Extract the [X, Y] coordinate from the center of the cell holding the provided text.  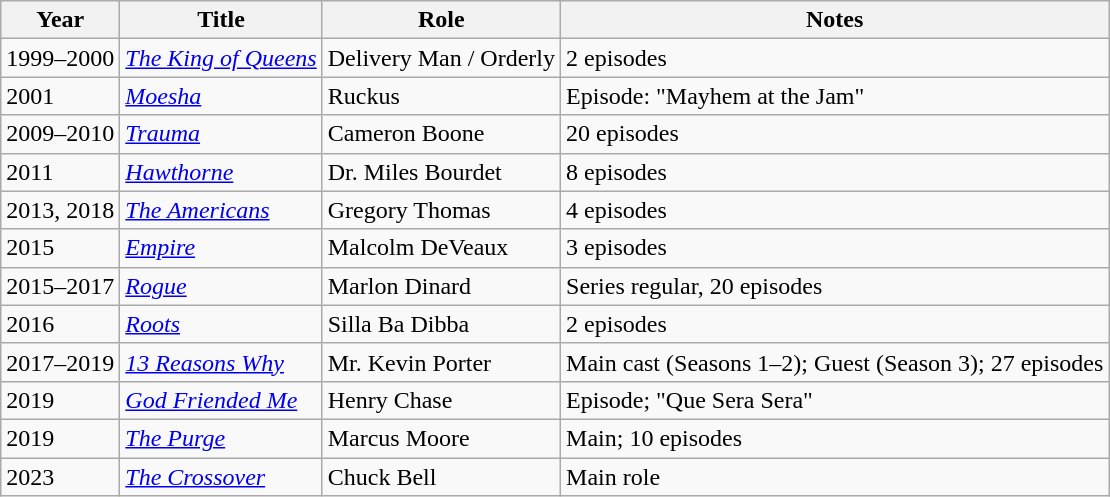
2011 [60, 172]
Ruckus [441, 96]
2015–2017 [60, 286]
Title [221, 20]
Gregory Thomas [441, 210]
Main cast (Seasons 1–2); Guest (Season 3); 27 episodes [835, 362]
Marlon Dinard [441, 286]
2023 [60, 477]
8 episodes [835, 172]
4 episodes [835, 210]
The Purge [221, 438]
Cameron Boone [441, 134]
Roots [221, 324]
1999–2000 [60, 58]
Chuck Bell [441, 477]
Silla Ba Dibba [441, 324]
Notes [835, 20]
13 Reasons Why [221, 362]
Episode: "Mayhem at the Jam" [835, 96]
Year [60, 20]
20 episodes [835, 134]
Main role [835, 477]
Series regular, 20 episodes [835, 286]
2015 [60, 248]
2009–2010 [60, 134]
Episode; "Que Sera Sera" [835, 400]
3 episodes [835, 248]
The Crossover [221, 477]
Dr. Miles Bourdet [441, 172]
Henry Chase [441, 400]
Role [441, 20]
Empire [221, 248]
Moesha [221, 96]
2017–2019 [60, 362]
Hawthorne [221, 172]
Delivery Man / Orderly [441, 58]
2016 [60, 324]
Malcolm DeVeaux [441, 248]
Trauma [221, 134]
2001 [60, 96]
The King of Queens [221, 58]
Rogue [221, 286]
God Friended Me [221, 400]
Marcus Moore [441, 438]
Mr. Kevin Porter [441, 362]
Main; 10 episodes [835, 438]
2013, 2018 [60, 210]
The Americans [221, 210]
